Detect which cell encompasses the target text, then output its [X, Y] center coordinate. 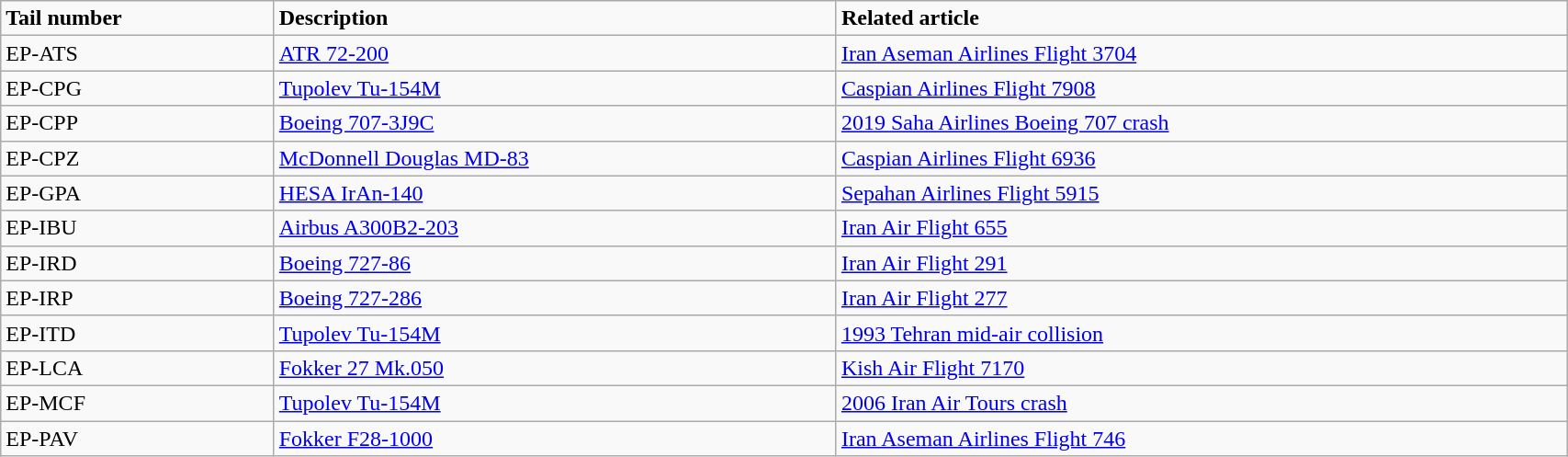
EP-IBU [138, 228]
EP-GPA [138, 193]
Iran Air Flight 277 [1201, 298]
1993 Tehran mid-air collision [1201, 333]
Fokker F28-1000 [555, 439]
ATR 72-200 [555, 53]
Description [555, 18]
Fokker 27 Mk.050 [555, 368]
Airbus A300B2-203 [555, 228]
EP-IRD [138, 263]
EP-CPG [138, 88]
EP-LCA [138, 368]
Iran Air Flight 291 [1201, 263]
Tail number [138, 18]
HESA IrAn-140 [555, 193]
Caspian Airlines Flight 7908 [1201, 88]
EP-MCF [138, 403]
McDonnell Douglas MD-83 [555, 158]
Boeing 707-3J9C [555, 123]
EP-PAV [138, 439]
2006 Iran Air Tours crash [1201, 403]
Boeing 727-286 [555, 298]
EP-CPP [138, 123]
EP-ITD [138, 333]
Kish Air Flight 7170 [1201, 368]
Iran Air Flight 655 [1201, 228]
EP-IRP [138, 298]
Iran Aseman Airlines Flight 3704 [1201, 53]
EP-ATS [138, 53]
2019 Saha Airlines Boeing 707 crash [1201, 123]
Related article [1201, 18]
Caspian Airlines Flight 6936 [1201, 158]
EP-CPZ [138, 158]
Boeing 727-86 [555, 263]
Sepahan Airlines Flight 5915 [1201, 193]
Iran Aseman Airlines Flight 746 [1201, 439]
